Return (x, y) of the center of cell containing provided text 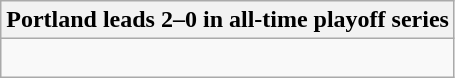
Portland leads 2–0 in all-time playoff series (228, 20)
